Scan for the cell matching the given text and deliver its [x, y] coordinate at center. 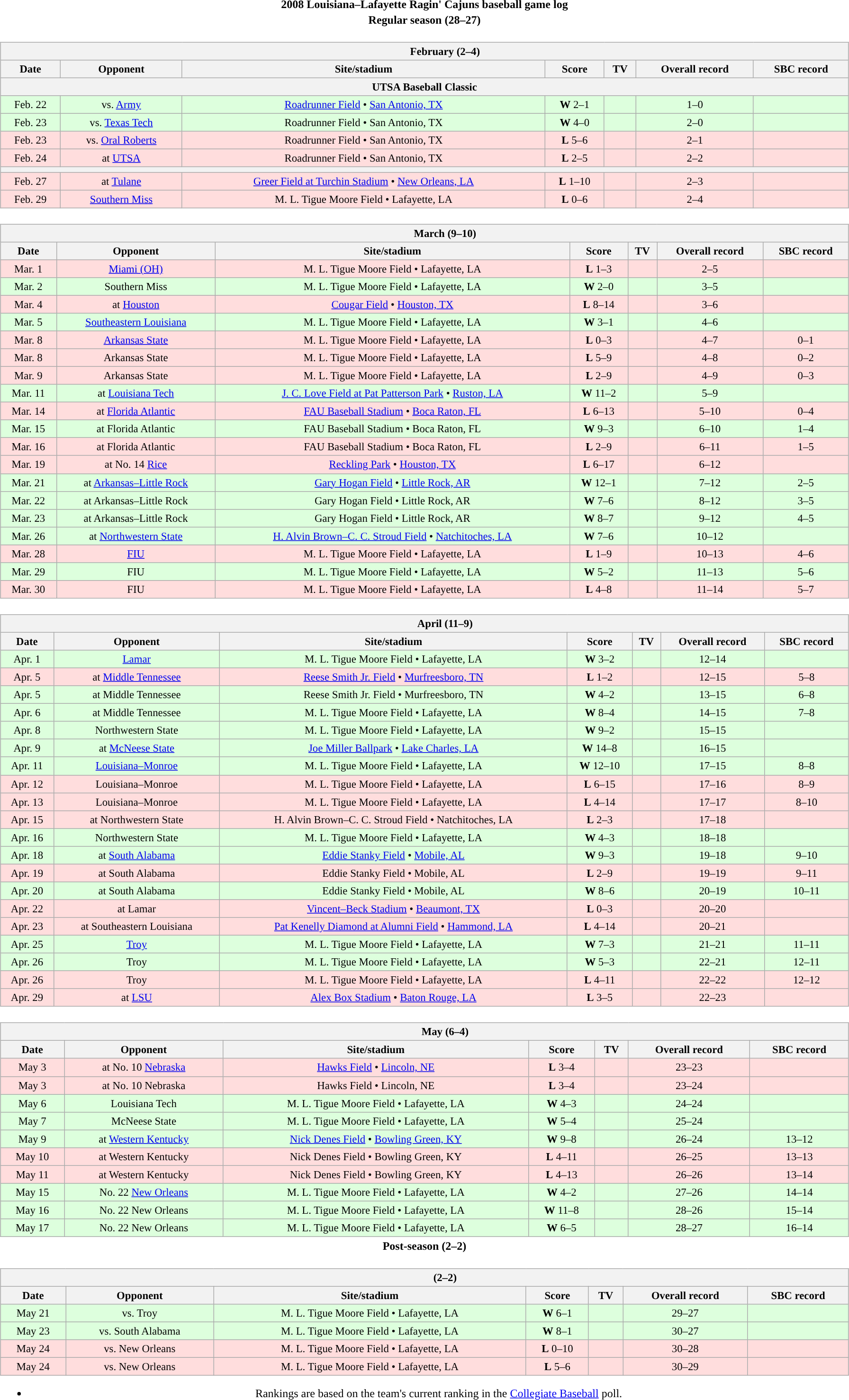
W 12–1 [599, 482]
4–9 [710, 375]
Mar. 9 [28, 375]
9–12 [710, 518]
12–11 [807, 962]
Southeastern Louisiana [135, 322]
5–10 [710, 411]
at Louisiana Tech [135, 393]
17–15 [713, 766]
0–3 [805, 375]
Apr. 16 [27, 837]
Mar. 15 [28, 429]
20–21 [713, 927]
19–18 [713, 855]
17–18 [713, 819]
Feb. 29 [30, 199]
Louisiana Tech [144, 1103]
8–12 [710, 500]
15–15 [713, 730]
Mar. 11 [28, 393]
13–14 [799, 1174]
6–8 [807, 695]
14–14 [799, 1192]
Apr. 9 [27, 748]
27–26 [689, 1192]
11–13 [710, 572]
28–26 [689, 1210]
Apr. 13 [27, 802]
2–4 [695, 199]
12–12 [807, 980]
28–27 [689, 1228]
at Houston [135, 304]
vs. South Alabama [140, 1331]
at Lamar [136, 909]
Apr. 20 [27, 891]
Greer Field at Turchin Stadium • New Orleans, LA [364, 181]
Mar. 29 [28, 572]
vs. Texas Tech [121, 123]
at McNeese State [136, 748]
Lamar [136, 659]
11–11 [807, 944]
L 1–3 [599, 269]
Apr. 22 [27, 909]
May 10 [32, 1156]
L 6–13 [599, 411]
9–10 [807, 855]
6–10 [710, 429]
22–23 [713, 998]
W 11–8 [561, 1210]
26–26 [689, 1174]
W 4–0 [575, 123]
L 3–5 [600, 998]
15–14 [799, 1210]
May (6–4) [424, 1032]
McNeese State [144, 1121]
1–4 [805, 429]
Alex Box Stadium • Baton Rouge, LA [394, 998]
13–15 [713, 695]
Feb. 24 [30, 158]
Feb. 22 [30, 105]
May 7 [32, 1121]
L 0–10 [557, 1349]
L 4–13 [561, 1174]
at UTSA [121, 158]
L 2–3 [600, 819]
March (9–10) [424, 233]
W 2–0 [599, 286]
Vincent–Beck Stadium • Beaumont, TX [394, 909]
5–9 [710, 393]
0–1 [805, 340]
20–20 [713, 909]
25–24 [689, 1121]
Feb. 27 [30, 181]
W 14–8 [600, 748]
W 9–8 [561, 1139]
Mar. 1 [28, 269]
L 4–8 [599, 590]
W 5–4 [561, 1121]
26–24 [689, 1139]
L 0–6 [575, 199]
Mar. 21 [28, 482]
W 12–10 [600, 766]
Mar. 19 [28, 464]
Apr. 19 [27, 873]
Apr. 15 [27, 819]
8–8 [807, 766]
Mar. 22 [28, 500]
Apr. 18 [27, 855]
10–11 [807, 891]
L 2–5 [575, 158]
24–24 [689, 1103]
W 6–1 [557, 1313]
8–10 [807, 802]
J. C. Love Field at Pat Patterson Park • Ruston, LA [392, 393]
W 11–2 [599, 393]
13–12 [799, 1139]
9–11 [807, 873]
L 5–9 [599, 358]
(2–2) [424, 1278]
Apr. 11 [27, 766]
W 3–2 [600, 659]
22–22 [713, 980]
Pat Kenelly Diamond at Alumni Field • Hammond, LA [394, 927]
April (11–9) [424, 624]
6–12 [710, 464]
29–27 [685, 1313]
14–15 [713, 713]
May 16 [32, 1210]
vs. Troy [140, 1313]
0–4 [805, 411]
vs. Oral Roberts [121, 140]
4–8 [710, 358]
UTSA Baseball Classic [424, 87]
10–13 [710, 554]
Mar. 4 [28, 304]
W 3–1 [599, 322]
Mar. 14 [28, 411]
3–6 [710, 304]
17–17 [713, 802]
Mar. 5 [28, 322]
May 11 [32, 1174]
18–18 [713, 837]
21–21 [713, 944]
Mar. 30 [28, 590]
Reckling Park • Houston, TX [392, 464]
Mar. 2 [28, 286]
Apr. 25 [27, 944]
W 7–3 [600, 944]
10–12 [710, 536]
Apr. 29 [27, 998]
5–8 [807, 677]
at No. 14 Rice [135, 464]
30–28 [685, 1349]
19–19 [713, 873]
23–23 [689, 1067]
5–6 [805, 572]
20–19 [713, 891]
May 9 [32, 1139]
2–1 [695, 140]
Apr. 8 [27, 730]
26–25 [689, 1156]
W 9–2 [600, 730]
May 6 [32, 1103]
7–12 [710, 482]
L 1–9 [599, 554]
May 23 [33, 1331]
Mar. 23 [28, 518]
23–24 [689, 1085]
0–2 [805, 358]
W 5–2 [599, 572]
L 6–15 [600, 784]
4–7 [710, 340]
11–14 [710, 590]
May 17 [32, 1228]
22–21 [713, 962]
W 5–3 [600, 962]
at Tulane [121, 181]
W 2–1 [575, 105]
W 6–5 [561, 1228]
W 8–1 [557, 1331]
L 6–17 [599, 464]
at Southeastern Louisiana [136, 927]
L 1–10 [575, 181]
February (2–4) [424, 51]
8–9 [807, 784]
at LSU [136, 998]
7–8 [807, 713]
6–11 [710, 447]
Apr. 12 [27, 784]
13–13 [799, 1156]
May 21 [33, 1313]
12–14 [713, 659]
W 8–6 [600, 891]
1–5 [805, 447]
L 1–2 [600, 677]
W 8–4 [600, 713]
4–5 [805, 518]
Cougar Field • Houston, TX [392, 304]
17–16 [713, 784]
Mar. 16 [28, 447]
16–14 [799, 1228]
Apr. 1 [27, 659]
Apr. 6 [27, 713]
2–0 [695, 123]
Mar. 28 [28, 554]
Miami (OH) [135, 269]
30–27 [685, 1331]
vs. Army [121, 105]
May 15 [32, 1192]
Mar. 26 [28, 536]
2–2 [695, 158]
1–0 [695, 105]
W 8–7 [599, 518]
12–15 [713, 677]
30–29 [685, 1367]
16–15 [713, 748]
5–7 [805, 590]
L 8–14 [599, 304]
2–3 [695, 181]
Apr. 23 [27, 927]
Joe Miller Ballpark • Lake Charles, LA [394, 748]
